For the text-containing cell, return its midpoint in [X, Y] coordinate format. 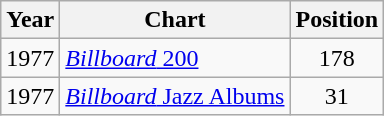
Billboard Jazz Albums [175, 96]
178 [337, 58]
31 [337, 96]
Year [30, 20]
Chart [175, 20]
Position [337, 20]
Billboard 200 [175, 58]
